Search for the cell housing the specified text and yield its (X, Y) center coordinate. 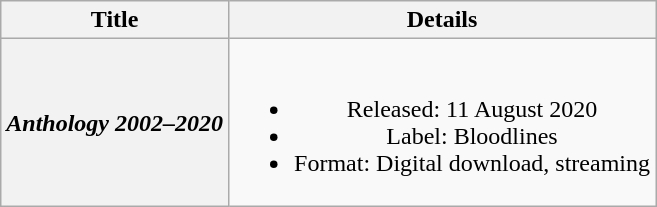
Details (442, 20)
Title (115, 20)
Released: 11 August 2020Label: BloodlinesFormat: Digital download, streaming (442, 122)
Anthology 2002–2020 (115, 122)
